Locate the cell with the specified text and output its [X, Y] center coordinate. 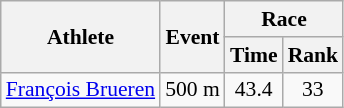
500 m [192, 90]
Race [284, 19]
Athlete [80, 36]
Event [192, 36]
43.4 [254, 90]
François Brueren [80, 90]
Rank [314, 55]
33 [314, 90]
Time [254, 55]
